From the cell containing the given text, extract its center point as [X, Y] coordinate. 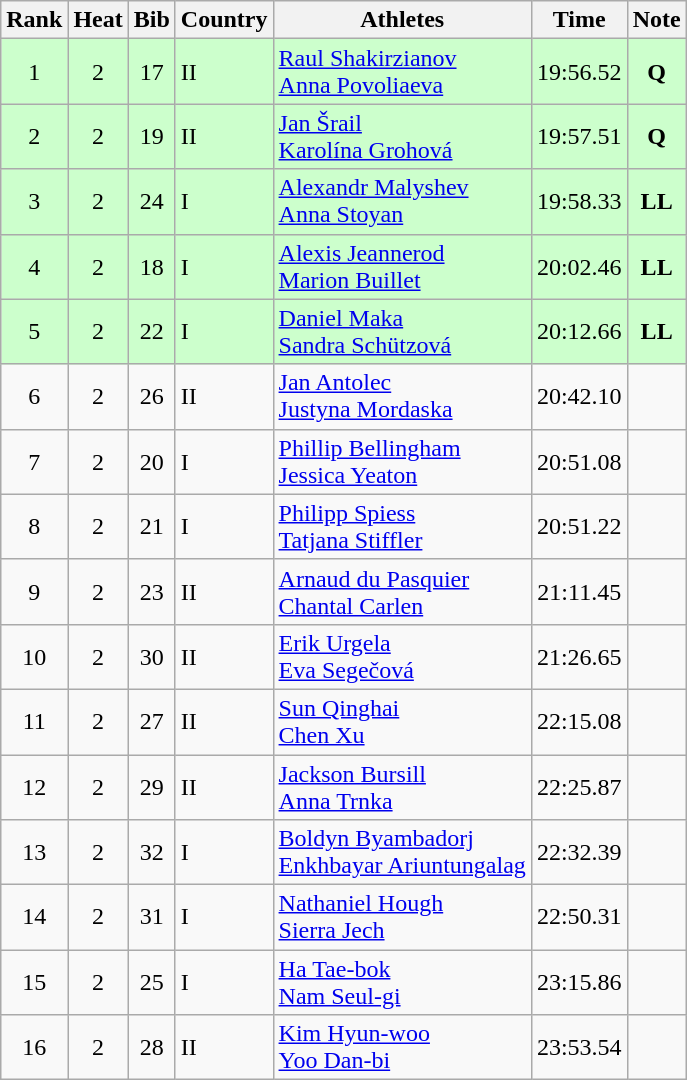
22:25.87 [579, 786]
Country [224, 20]
14 [34, 918]
Note [656, 20]
20 [152, 462]
16 [34, 1048]
21:26.65 [579, 656]
Raul ShakirzianovAnna Povoliaeva [402, 72]
30 [152, 656]
11 [34, 722]
19:57.51 [579, 136]
26 [152, 396]
20:12.66 [579, 332]
Ha Tae-bokNam Seul-gi [402, 982]
Bib [152, 20]
32 [152, 852]
23:15.86 [579, 982]
20:51.22 [579, 526]
21:11.45 [579, 592]
15 [34, 982]
9 [34, 592]
22:15.08 [579, 722]
Time [579, 20]
Jan AntolecJustyna Mordaska [402, 396]
4 [34, 266]
28 [152, 1048]
22:32.39 [579, 852]
Arnaud du PasquierChantal Carlen [402, 592]
19:56.52 [579, 72]
31 [152, 918]
Rank [34, 20]
17 [152, 72]
8 [34, 526]
Philipp SpiessTatjana Stiffler [402, 526]
21 [152, 526]
12 [34, 786]
10 [34, 656]
29 [152, 786]
6 [34, 396]
1 [34, 72]
Jan ŠrailKarolína Grohová [402, 136]
Boldyn ByambadorjEnkhbayar Ariuntungalag [402, 852]
18 [152, 266]
19 [152, 136]
Nathaniel HoughSierra Jech [402, 918]
Daniel MakaSandra Schützová [402, 332]
Phillip BellinghamJessica Yeaton [402, 462]
3 [34, 202]
5 [34, 332]
24 [152, 202]
22 [152, 332]
27 [152, 722]
Jackson BursillAnna Trnka [402, 786]
19:58.33 [579, 202]
Sun QinghaiChen Xu [402, 722]
20:42.10 [579, 396]
25 [152, 982]
Erik UrgelaEva Segečová [402, 656]
Alexis JeannerodMarion Buillet [402, 266]
13 [34, 852]
Kim Hyun-wooYoo Dan-bi [402, 1048]
23 [152, 592]
Heat [98, 20]
Athletes [402, 20]
Alexandr MalyshevAnna Stoyan [402, 202]
22:50.31 [579, 918]
7 [34, 462]
20:51.08 [579, 462]
23:53.54 [579, 1048]
20:02.46 [579, 266]
